Determine the (X, Y) coordinate at the center of the cell enclosing the given text.  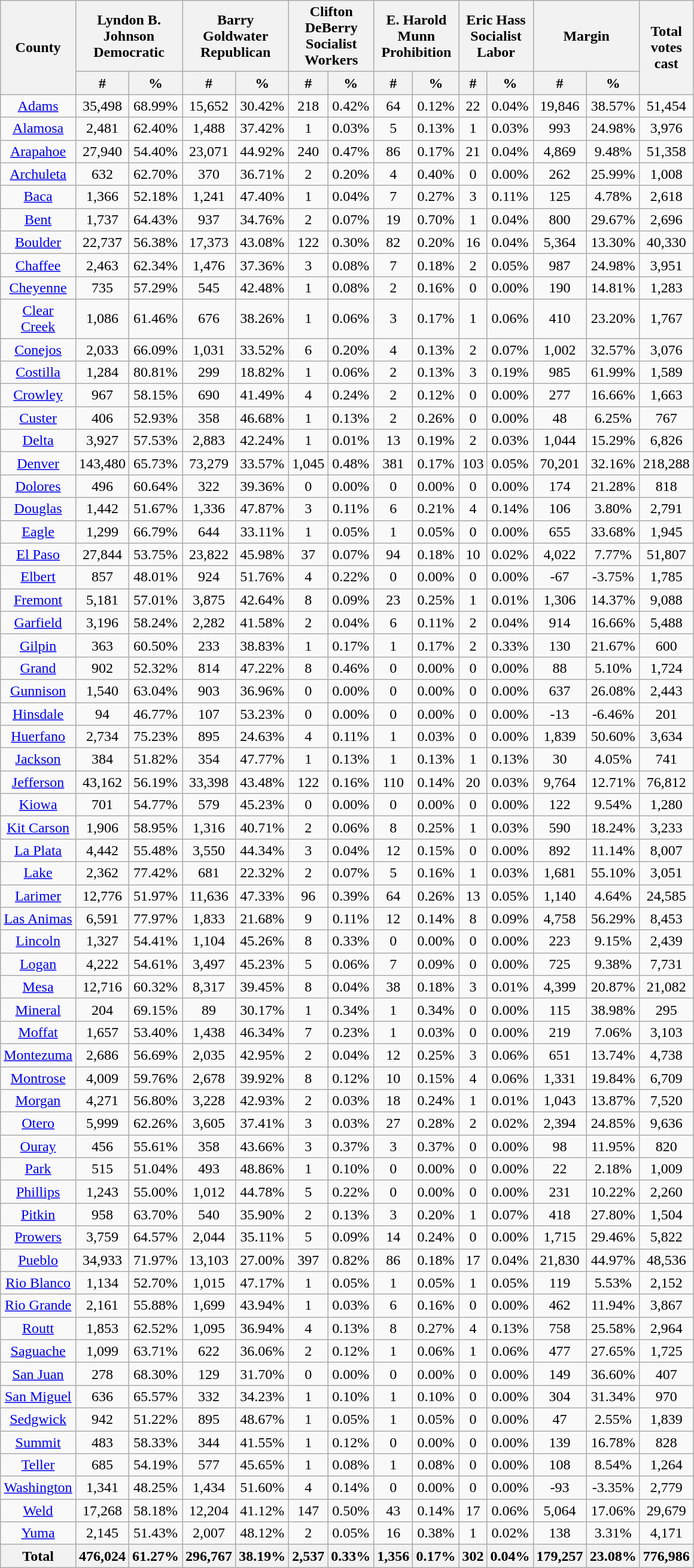
51,358 (666, 151)
El Paso (38, 554)
3,497 (209, 964)
12.71% (613, 782)
7,731 (666, 964)
820 (666, 1146)
48,536 (666, 1260)
19.84% (613, 1078)
174 (560, 486)
3,976 (666, 129)
48.12% (262, 1533)
632 (102, 174)
937 (209, 219)
51.04% (156, 1169)
53.75% (156, 554)
3,228 (209, 1101)
36.96% (262, 691)
18.82% (262, 373)
21.67% (613, 645)
2,537 (309, 1556)
1,476 (209, 265)
12,204 (209, 1511)
Elbert (38, 577)
Adams (38, 106)
Weld (38, 1511)
54.77% (156, 805)
9.48% (613, 151)
Morgan (38, 1101)
34.76% (262, 219)
Mineral (38, 1009)
107 (209, 713)
42.64% (262, 600)
40,330 (666, 242)
33.52% (262, 350)
103 (473, 463)
57.53% (156, 441)
56.80% (156, 1101)
17,268 (102, 1511)
Otero (38, 1124)
515 (102, 1169)
Jefferson (38, 782)
60.64% (156, 486)
51.82% (156, 759)
36.60% (613, 1374)
48 (560, 418)
Montrose (38, 1078)
7.06% (613, 1032)
48.25% (156, 1488)
44.92% (262, 151)
Dolores (38, 486)
924 (209, 577)
0.48% (351, 463)
3.31% (613, 1533)
45.98% (262, 554)
48.86% (262, 1169)
43,162 (102, 782)
47.22% (262, 668)
Conejos (38, 350)
5.10% (613, 668)
37.41% (262, 1124)
Routt (38, 1328)
110 (394, 782)
66.79% (156, 532)
651 (560, 1055)
41.58% (262, 623)
1,336 (209, 509)
39.45% (262, 987)
814 (209, 668)
2,282 (209, 623)
800 (560, 219)
Washington (38, 1488)
11.95% (613, 1146)
1,681 (560, 873)
62.34% (156, 265)
Arapahoe (38, 151)
38.57% (613, 106)
0.70% (436, 219)
Eagle (38, 532)
44.97% (613, 1260)
2,791 (666, 509)
332 (209, 1396)
2,686 (102, 1055)
Clifton DeBerrySocialist Workers (331, 36)
Rio Blanco (38, 1283)
8.54% (613, 1465)
66.09% (156, 350)
24.63% (262, 737)
Custer (38, 418)
10.22% (613, 1192)
Gunnison (38, 691)
767 (666, 418)
51.43% (156, 1533)
Denver (38, 463)
5,364 (560, 242)
2,007 (209, 1533)
1,657 (102, 1032)
13,103 (209, 1260)
201 (666, 713)
204 (102, 1009)
Moffat (38, 1032)
1,099 (102, 1351)
Phillips (38, 1192)
2,044 (209, 1237)
Chaffee (38, 265)
958 (102, 1215)
6.25% (613, 418)
52.18% (156, 197)
278 (102, 1374)
0.40% (436, 174)
5,181 (102, 600)
1,009 (666, 1169)
Lake (38, 873)
14 (394, 1237)
4.78% (613, 197)
12,776 (102, 896)
2,033 (102, 350)
2,779 (666, 1488)
622 (209, 1351)
-13 (560, 713)
1,086 (102, 318)
La Plata (38, 850)
41.12% (262, 1511)
36.71% (262, 174)
1,767 (666, 318)
2,678 (209, 1078)
914 (560, 623)
4,738 (666, 1055)
77.97% (156, 919)
2,161 (102, 1305)
Pueblo (38, 1260)
19,846 (560, 106)
54.19% (156, 1465)
44.34% (262, 850)
818 (666, 486)
9,088 (666, 600)
1,663 (666, 395)
545 (209, 288)
363 (102, 645)
3,076 (666, 350)
0.46% (351, 668)
42.95% (262, 1055)
600 (666, 645)
1,715 (560, 1237)
42.24% (262, 441)
483 (102, 1442)
17.06% (613, 1511)
2,696 (666, 219)
-3.75% (613, 577)
2,152 (666, 1283)
Baca (38, 197)
61.99% (613, 373)
540 (209, 1215)
55.48% (156, 850)
1,488 (209, 129)
477 (560, 1351)
476,024 (102, 1556)
Clear Creek (38, 318)
Garfield (38, 623)
106 (560, 509)
1,853 (102, 1328)
Crowley (38, 395)
1,442 (102, 509)
9.38% (613, 964)
0.47% (351, 151)
15,652 (209, 106)
4,171 (666, 1533)
19 (394, 219)
299 (209, 373)
29.67% (613, 219)
1,015 (209, 1283)
47.17% (262, 1283)
138 (560, 1533)
240 (309, 151)
262 (560, 174)
47.40% (262, 197)
51,807 (666, 554)
Jackson (38, 759)
35,498 (102, 106)
1,438 (209, 1032)
11,636 (209, 896)
1,833 (209, 919)
828 (666, 1442)
37 (309, 554)
0.23% (351, 1032)
6,709 (666, 1078)
9 (309, 919)
43.48% (262, 782)
Kiowa (38, 805)
Delta (38, 441)
4,758 (560, 919)
685 (102, 1465)
1,283 (666, 288)
125 (560, 197)
1,264 (666, 1465)
58.95% (156, 828)
219 (560, 1032)
1,366 (102, 197)
96 (309, 896)
11.14% (613, 850)
296,767 (209, 1556)
4,222 (102, 964)
12,716 (102, 987)
1,002 (560, 350)
21.28% (613, 486)
1,699 (209, 1305)
45.26% (262, 941)
24.85% (613, 1124)
37.36% (262, 265)
1,134 (102, 1283)
5,822 (666, 1237)
27,940 (102, 151)
41.55% (262, 1442)
892 (560, 850)
59.76% (156, 1078)
-6.46% (613, 713)
55.88% (156, 1305)
1,589 (666, 373)
58.24% (156, 623)
13.74% (613, 1055)
0.28% (436, 1124)
57.29% (156, 288)
30.42% (262, 106)
381 (394, 463)
9.54% (613, 805)
Las Animas (38, 919)
Lincoln (38, 941)
115 (560, 1009)
89 (209, 1009)
Boulder (38, 242)
Archuleta (38, 174)
590 (560, 828)
0.82% (351, 1260)
902 (102, 668)
51.60% (262, 1488)
776,986 (666, 1556)
40.71% (262, 828)
31.34% (613, 1396)
322 (209, 486)
2,443 (666, 691)
50.60% (613, 737)
2,734 (102, 737)
2,394 (560, 1124)
2.18% (613, 1169)
Lyndon B. JohnsonDemocratic (129, 36)
35.11% (262, 1237)
29,679 (666, 1511)
-67 (560, 577)
33.11% (262, 532)
493 (209, 1169)
967 (102, 395)
70,201 (560, 463)
43.94% (262, 1305)
0.38% (436, 1533)
9,636 (666, 1124)
Fremont (38, 600)
218 (309, 106)
5.53% (613, 1283)
Douglas (38, 509)
725 (560, 964)
4,009 (102, 1078)
397 (309, 1260)
71.97% (156, 1260)
56.69% (156, 1055)
8,453 (666, 919)
993 (560, 129)
Mesa (38, 987)
985 (560, 373)
25.99% (613, 174)
48.67% (262, 1419)
33.68% (613, 532)
2,439 (666, 941)
304 (560, 1396)
5,999 (102, 1124)
701 (102, 805)
1,316 (209, 828)
52.70% (156, 1283)
E. Harold MunnProhibition (416, 36)
1,331 (560, 1078)
33.57% (262, 463)
4.05% (613, 759)
52.32% (156, 668)
1,540 (102, 691)
34,933 (102, 1260)
23,822 (209, 554)
2,362 (102, 873)
18 (394, 1101)
130 (560, 645)
Costilla (38, 373)
54.40% (156, 151)
Saguache (38, 1351)
5,064 (560, 1511)
62.40% (156, 129)
56.29% (613, 919)
758 (560, 1328)
30.17% (262, 1009)
0.30% (351, 242)
27,844 (102, 554)
2,618 (666, 197)
55.00% (156, 1192)
51.76% (262, 577)
462 (560, 1305)
0.42% (351, 106)
970 (666, 1396)
27.00% (262, 1260)
3,550 (209, 850)
22.32% (262, 873)
46.34% (262, 1032)
Kit Carson (38, 828)
277 (560, 395)
32.16% (613, 463)
60.32% (156, 987)
82 (394, 242)
1,280 (666, 805)
27.80% (613, 1215)
42.48% (262, 288)
1,284 (102, 373)
903 (209, 691)
38 (394, 987)
456 (102, 1146)
1,095 (209, 1328)
43.66% (262, 1146)
68.99% (156, 106)
644 (209, 532)
6,591 (102, 919)
8,007 (666, 850)
987 (560, 265)
1,725 (666, 1351)
56.19% (156, 782)
13.30% (613, 242)
75.23% (156, 737)
21,082 (666, 987)
Ouray (38, 1146)
1,045 (309, 463)
2,145 (102, 1533)
1,012 (209, 1192)
0.39% (351, 896)
3,233 (666, 828)
410 (560, 318)
29.46% (613, 1237)
2,883 (209, 441)
0.21% (436, 509)
36.06% (262, 1351)
55.61% (156, 1146)
2,481 (102, 129)
7.77% (613, 554)
636 (102, 1396)
61.46% (156, 318)
24,585 (666, 896)
139 (560, 1442)
34.23% (262, 1396)
27 (394, 1124)
8,317 (209, 987)
1,327 (102, 941)
Barry GoldwaterRepublican (236, 36)
579 (209, 805)
Larimer (38, 896)
Teller (38, 1465)
1,299 (102, 532)
4,442 (102, 850)
Prowers (38, 1237)
418 (560, 1215)
3,951 (666, 265)
20.87% (613, 987)
48.01% (156, 577)
11.94% (613, 1305)
57.01% (156, 600)
676 (209, 318)
43.08% (262, 242)
2,463 (102, 265)
4,399 (560, 987)
9,764 (560, 782)
1,356 (394, 1556)
231 (560, 1192)
3,196 (102, 623)
4,869 (560, 151)
26.08% (613, 691)
1,341 (102, 1488)
14.81% (613, 288)
3,051 (666, 873)
1,043 (560, 1101)
3,605 (209, 1124)
Total (38, 1556)
31.70% (262, 1374)
37.42% (262, 129)
17,373 (209, 242)
39.36% (262, 486)
51.22% (156, 1419)
1,306 (560, 600)
1,434 (209, 1488)
741 (666, 759)
190 (560, 288)
21.68% (262, 919)
47.33% (262, 896)
55.10% (613, 873)
147 (309, 1511)
Hinsdale (38, 713)
25.58% (613, 1328)
62.26% (156, 1124)
344 (209, 1442)
1,945 (666, 532)
45.65% (262, 1465)
2,035 (209, 1055)
54.61% (156, 964)
942 (102, 1419)
Grand (38, 668)
47.87% (262, 509)
1,008 (666, 174)
77.42% (156, 873)
5,488 (666, 623)
Park (38, 1169)
46.68% (262, 418)
38.26% (262, 318)
1,243 (102, 1192)
63.71% (156, 1351)
681 (209, 873)
3,759 (102, 1237)
Montezuma (38, 1055)
1,724 (666, 668)
30 (560, 759)
233 (209, 645)
354 (209, 759)
Total votes cast (666, 48)
60.50% (156, 645)
2,260 (666, 1192)
32.57% (613, 350)
4,271 (102, 1101)
Yuma (38, 1533)
88 (560, 668)
129 (209, 1374)
23.20% (613, 318)
690 (209, 395)
3,875 (209, 600)
2,964 (666, 1328)
13.87% (613, 1101)
Alamosa (38, 129)
63.70% (156, 1215)
18.24% (613, 828)
406 (102, 418)
63.04% (156, 691)
64.43% (156, 219)
98 (560, 1146)
3,634 (666, 737)
36.94% (262, 1328)
2.55% (613, 1419)
3,103 (666, 1032)
4.64% (613, 896)
302 (473, 1556)
56.38% (156, 242)
-93 (560, 1488)
38.98% (613, 1009)
51.97% (156, 896)
23,071 (209, 151)
Sedgwick (38, 1419)
7,520 (666, 1101)
3,927 (102, 441)
370 (209, 174)
23.08% (613, 1556)
62.70% (156, 174)
65.57% (156, 1396)
1,031 (209, 350)
35.90% (262, 1215)
3,867 (666, 1305)
46.77% (156, 713)
407 (666, 1374)
-3.35% (613, 1488)
295 (666, 1009)
38.19% (262, 1556)
1,241 (209, 197)
51,454 (666, 106)
44.78% (262, 1192)
143,480 (102, 463)
735 (102, 288)
76,812 (666, 782)
Huerfano (38, 737)
384 (102, 759)
52.93% (156, 418)
577 (209, 1465)
Bent (38, 219)
47 (560, 1419)
Rio Grande (38, 1305)
69.15% (156, 1009)
Summit (38, 1442)
Logan (38, 964)
1,504 (666, 1215)
179,257 (560, 1556)
53.23% (262, 713)
San Miguel (38, 1396)
64.57% (156, 1237)
108 (560, 1465)
4,022 (560, 554)
Cheyenne (38, 288)
58.15% (156, 395)
54.41% (156, 941)
San Juan (38, 1374)
43 (394, 1511)
53.40% (156, 1032)
1,044 (560, 441)
73,279 (209, 463)
22,737 (102, 242)
1,785 (666, 577)
County (38, 48)
496 (102, 486)
637 (560, 691)
218,288 (666, 463)
80.81% (156, 373)
1,104 (209, 941)
20 (473, 782)
9.15% (613, 941)
41.49% (262, 395)
149 (560, 1374)
1,737 (102, 219)
42.93% (262, 1101)
223 (560, 941)
Margin (586, 36)
Gilpin (38, 645)
0.50% (351, 1511)
58.18% (156, 1511)
1,906 (102, 828)
33,398 (209, 782)
23 (394, 600)
27.65% (613, 1351)
38.83% (262, 645)
6,826 (666, 441)
Pitkin (38, 1215)
61.27% (156, 1556)
21,830 (560, 1260)
62.52% (156, 1328)
1,140 (560, 896)
857 (102, 577)
14.37% (613, 600)
68.30% (156, 1374)
47.77% (262, 759)
15.29% (613, 441)
119 (560, 1283)
58.33% (156, 1442)
3.80% (613, 509)
21 (473, 151)
65.73% (156, 463)
51.67% (156, 509)
655 (560, 532)
16.78% (613, 1442)
Eric HassSocialist Labor (496, 36)
39.92% (262, 1078)
